From the cell containing the given text, extract its center point as [x, y] coordinate. 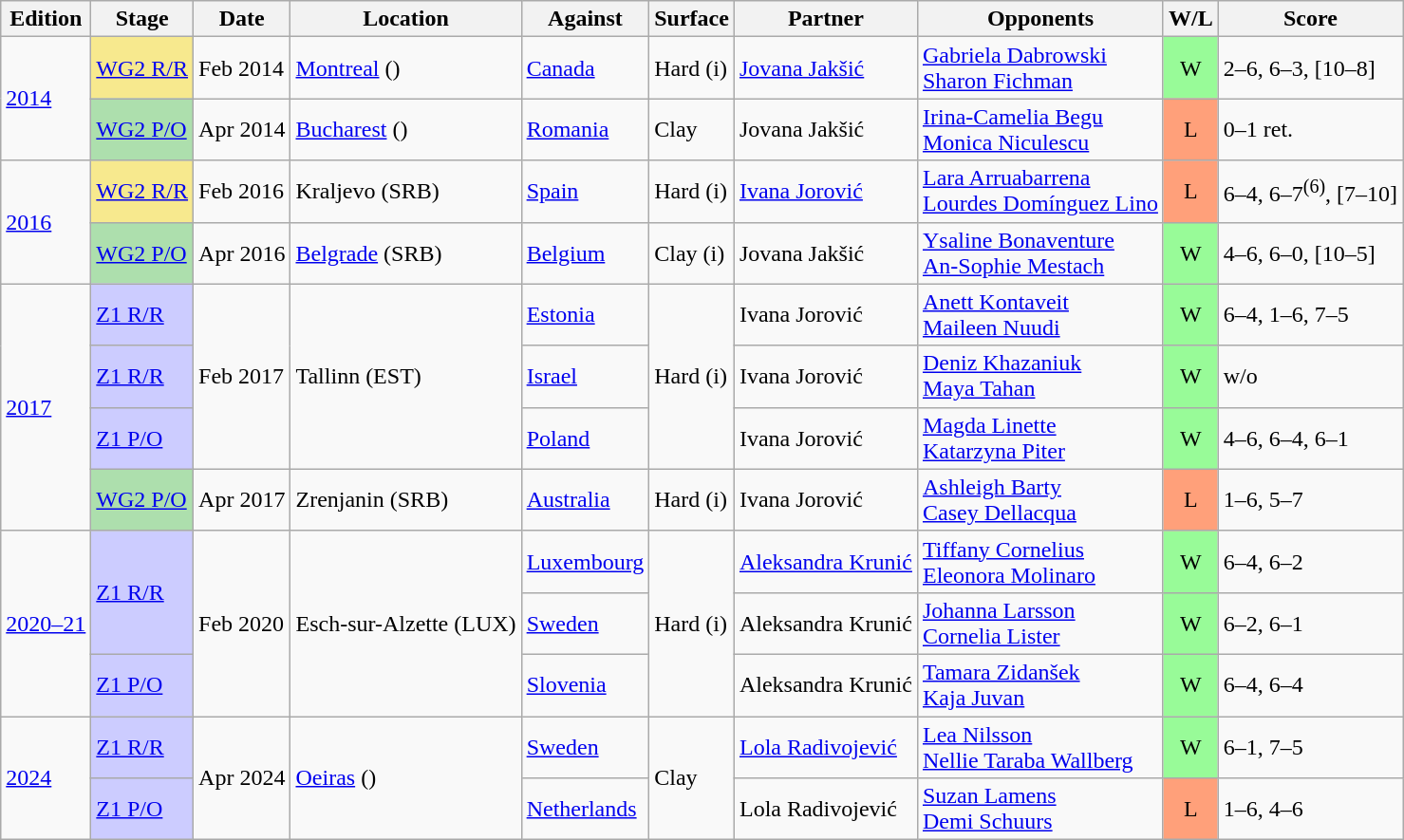
Netherlands [585, 809]
0–1 ret. [1310, 129]
2–6, 6–3, [10–8] [1310, 68]
Oeiras () [406, 777]
Magda LinetteKatarzyna Piter [1040, 439]
Esch-sur-Alzette (LUX) [406, 623]
Belgium [585, 252]
4–6, 6–4, 6–1 [1310, 439]
Stage [142, 19]
Romania [585, 129]
Feb 2017 [242, 376]
Suzan LamensDemi Schuurs [1040, 809]
Partner [826, 19]
Belgrade (SRB) [406, 252]
Score [1310, 19]
Feb 2016 [242, 192]
Clay (i) [692, 252]
1–6, 4–6 [1310, 809]
Slovenia [585, 685]
6–1, 7–5 [1310, 746]
6–2, 6–1 [1310, 623]
Montreal () [406, 68]
Kraljevo (SRB) [406, 192]
Opponents [1040, 19]
Apr 2014 [242, 129]
Luxembourg [585, 562]
Spain [585, 192]
2017 [46, 407]
Bucharest () [406, 129]
Canada [585, 68]
Zrenjanin (SRB) [406, 499]
Lara ArruabarrenaLourdes Domínguez Lino [1040, 192]
Surface [692, 19]
Irina-Camelia Begu Monica Niculescu [1040, 129]
6–4, 6–7(6), [7–10] [1310, 192]
Poland [585, 439]
Location [406, 19]
Apr 2024 [242, 777]
Apr 2017 [242, 499]
Date [242, 19]
Tamara ZidanšekKaja Juvan [1040, 685]
4–6, 6–0, [10–5] [1310, 252]
6–4, 1–6, 7–5 [1310, 315]
Anett Kontaveit Maileen Nuudi [1040, 315]
Ysaline BonaventureAn-Sophie Mestach [1040, 252]
Apr 2016 [242, 252]
Feb 2020 [242, 623]
Johanna LarssonCornelia Lister [1040, 623]
1–6, 5–7 [1310, 499]
2014 [46, 99]
Lea NilssonNellie Taraba Wallberg [1040, 746]
Tallinn (EST) [406, 376]
2020–21 [46, 623]
W/L [1190, 19]
Gabriela Dabrowski Sharon Fichman [1040, 68]
6–4, 6–2 [1310, 562]
Edition [46, 19]
Against [585, 19]
Feb 2014 [242, 68]
Australia [585, 499]
Israel [585, 376]
2016 [46, 222]
2024 [46, 777]
w/o [1310, 376]
Deniz Khazaniuk Maya Tahan [1040, 376]
Estonia [585, 315]
6–4, 6–4 [1310, 685]
Ashleigh BartyCasey Dellacqua [1040, 499]
Tiffany CorneliusEleonora Molinaro [1040, 562]
